Detect which cell encompasses the target text, then output its (X, Y) center coordinate. 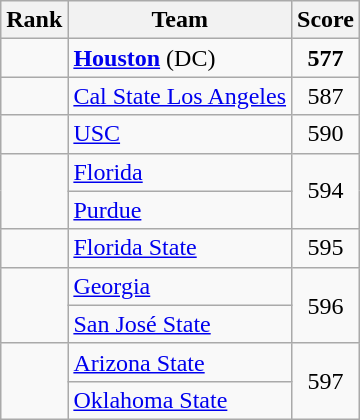
596 (326, 305)
590 (326, 134)
USC (180, 134)
Rank (34, 20)
Florida State (180, 248)
Cal State Los Angeles (180, 96)
Team (180, 20)
San José State (180, 324)
Georgia (180, 286)
Score (326, 20)
Oklahoma State (180, 400)
587 (326, 96)
597 (326, 381)
Houston (DC) (180, 58)
595 (326, 248)
Arizona State (180, 362)
Purdue (180, 210)
Florida (180, 172)
594 (326, 191)
577 (326, 58)
